Determine the (x, y) coordinate at the center of the cell enclosing the given text.  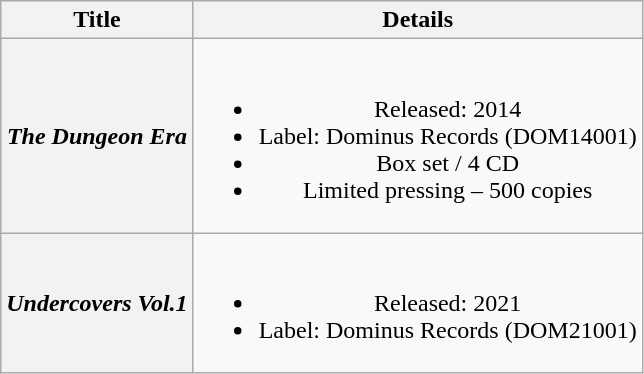
Released: 2014Label: Dominus Records (DOM14001)Box set / 4 CDLimited pressing – 500 copies (418, 136)
Undercovers Vol.1 (97, 303)
Details (418, 20)
Released: 2021Label: Dominus Records (DOM21001) (418, 303)
Title (97, 20)
The Dungeon Era (97, 136)
